Pinpoint the cell where the given text exists, returning its [x, y] midpoint coordinate. 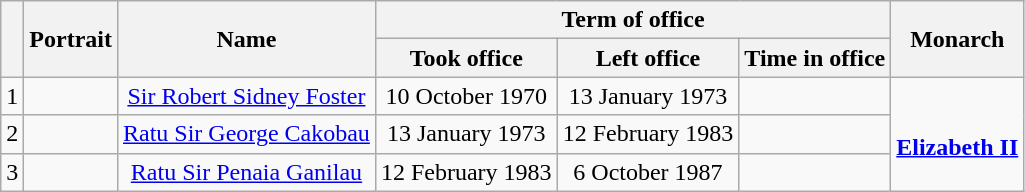
Time in office [815, 58]
1 [12, 96]
Left office [648, 58]
Portrait [71, 39]
2 [12, 134]
Name [246, 39]
Ratu Sir Penaia Ganilau [246, 172]
6 October 1987 [648, 172]
Term of office [632, 20]
Ratu Sir George Cakobau [246, 134]
3 [12, 172]
Sir Robert Sidney Foster [246, 96]
Elizabeth II [958, 134]
Monarch [958, 39]
10 October 1970 [466, 96]
Took office [466, 58]
